Return [x, y] of the center of cell containing provided text 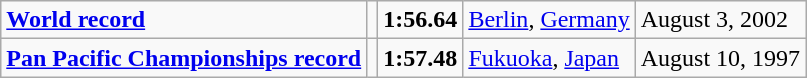
Pan Pacific Championships record [184, 58]
August 10, 1997 [720, 58]
August 3, 2002 [720, 20]
1:57.48 [420, 58]
World record [184, 20]
1:56.64 [420, 20]
Fukuoka, Japan [549, 58]
Berlin, Germany [549, 20]
